Extract the [X, Y] coordinate from the center of the cell holding the provided text.  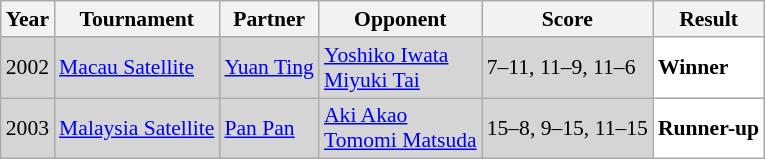
Year [28, 19]
2003 [28, 128]
Result [708, 19]
2002 [28, 68]
Yoshiko Iwata Miyuki Tai [400, 68]
Pan Pan [269, 128]
Partner [269, 19]
Winner [708, 68]
Macau Satellite [136, 68]
Malaysia Satellite [136, 128]
Score [568, 19]
7–11, 11–9, 11–6 [568, 68]
Yuan Ting [269, 68]
Runner-up [708, 128]
15–8, 9–15, 11–15 [568, 128]
Aki Akao Tomomi Matsuda [400, 128]
Tournament [136, 19]
Opponent [400, 19]
